Output the [X, Y] coordinate of the center of the cell containing the given text.  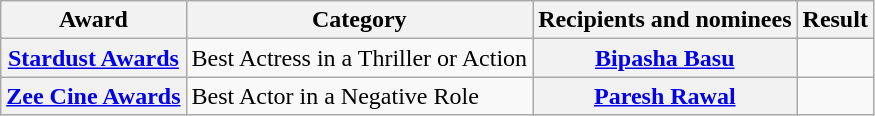
Category [360, 20]
Award [94, 20]
Result [835, 20]
Best Actor in a Negative Role [360, 96]
Zee Cine Awards [94, 96]
Recipients and nominees [665, 20]
Stardust Awards [94, 58]
Bipasha Basu [665, 58]
Paresh Rawal [665, 96]
Best Actress in a Thriller or Action [360, 58]
